Extract the (x, y) coordinate from the center of the cell holding the provided text.  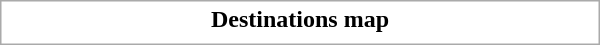
Destinations map (300, 19)
